Detect which cell encompasses the target text, then output its [X, Y] center coordinate. 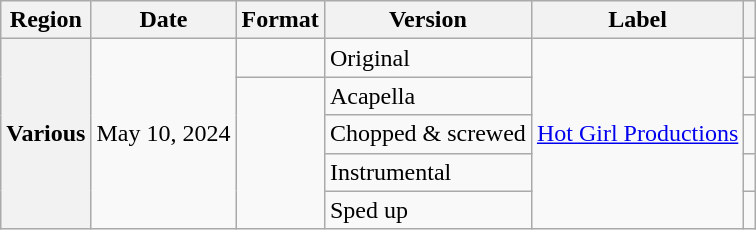
Original [428, 58]
Instrumental [428, 172]
Date [164, 20]
Version [428, 20]
Sped up [428, 210]
Format [280, 20]
Various [46, 134]
Chopped & screwed [428, 134]
Label [637, 20]
Region [46, 20]
Acapella [428, 96]
Hot Girl Productions [637, 134]
May 10, 2024 [164, 134]
